Pinpoint the cell where the given text exists, returning its (x, y) midpoint coordinate. 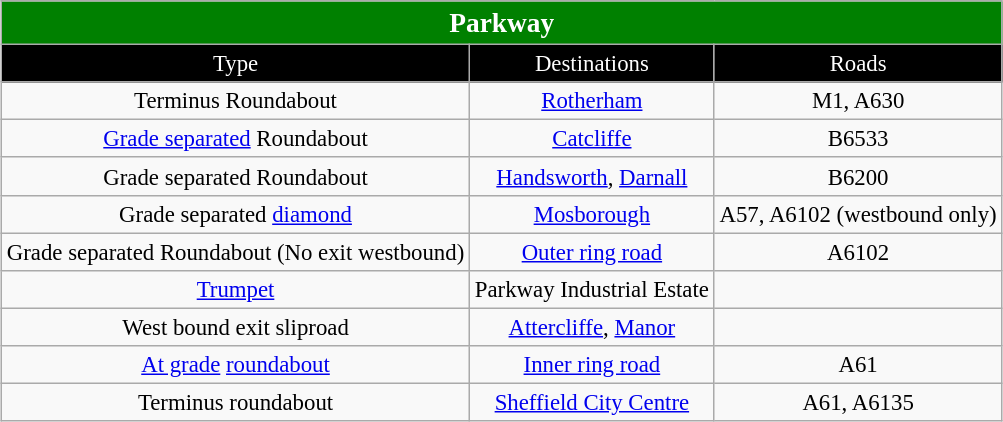
B6533 (858, 139)
Parkway (502, 23)
A6102 (858, 252)
Parkway Industrial Estate (592, 289)
Rotherham (592, 101)
Inner ring road (592, 365)
Grade separated diamond (236, 214)
A61 (858, 365)
Mosborough (592, 214)
Type (236, 64)
M1, A630 (858, 101)
Terminus roundabout (236, 402)
Sheffield City Centre (592, 402)
Catcliffe (592, 139)
Handsworth, Darnall (592, 177)
West bound exit sliproad (236, 327)
A57, A6102 (westbound only) (858, 214)
Destinations (592, 64)
Grade separated Roundabout (No exit westbound) (236, 252)
Roads (858, 64)
Trumpet (236, 289)
At grade roundabout (236, 365)
Terminus Roundabout (236, 101)
A61, A6135 (858, 402)
Outer ring road (592, 252)
B6200 (858, 177)
Attercliffe, Manor (592, 327)
